For the text-containing cell, return its midpoint in [x, y] coordinate format. 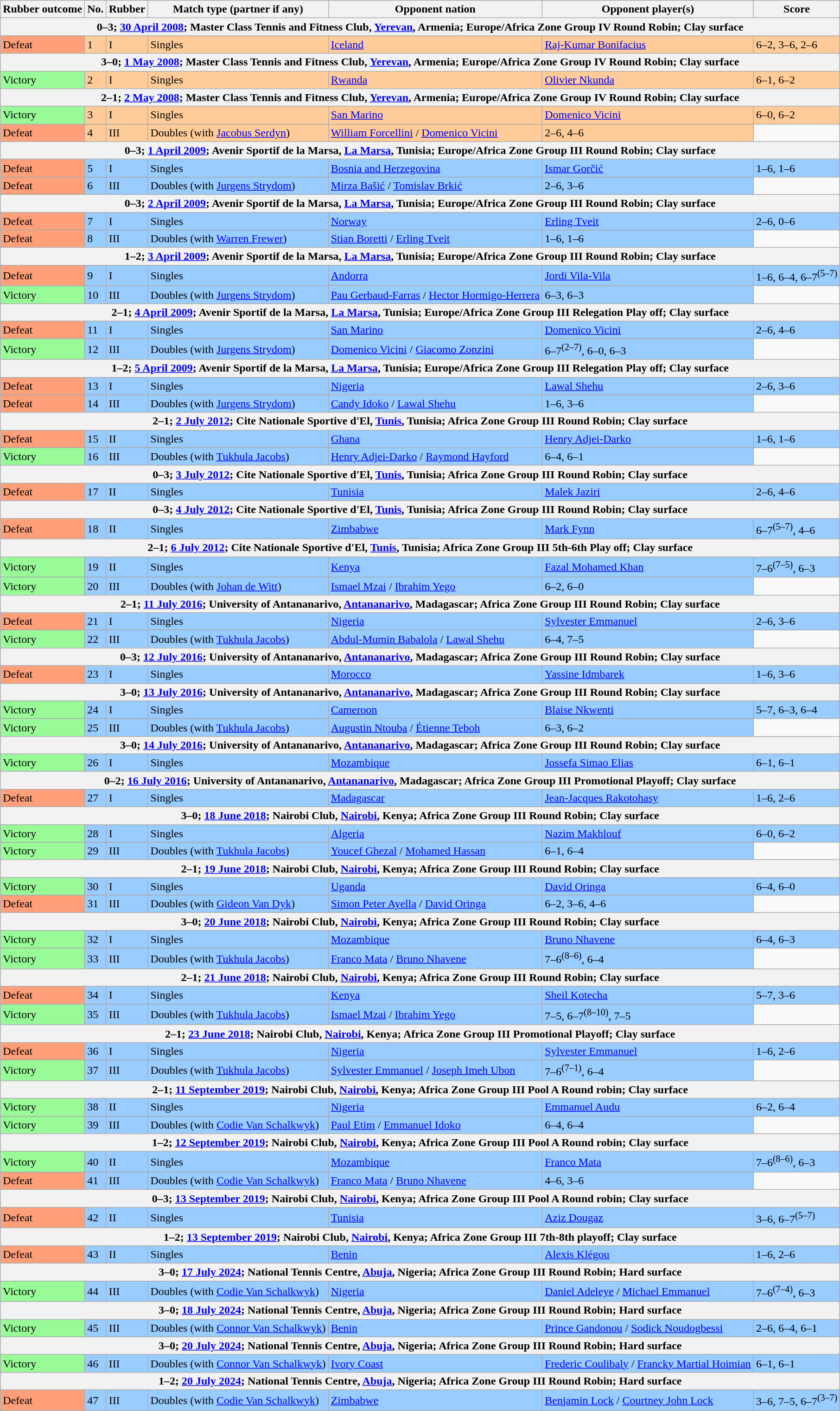
3–0; 20 June 2018; Nairobi Club, Nairobi, Kenya; Africa Zone Group III Round Robin; Clay surface [420, 922]
6–1, 6–2 [796, 80]
0–3; 30 April 2008; Master Class Tennis and Fitness Club, Yerevan, Armenia; Europe/Africa Zone Group IV Round Robin; Clay surface [420, 27]
2–1; 19 June 2018; Nairobi Club, Nairobi, Kenya; Africa Zone Group III Round Robin; Clay surface [420, 869]
2–1; 6 July 2012; Cite Nationale Sportive d'El, Tunis, Tunisia; Africa Zone Group III 5th-6th Play off; Clay surface [420, 548]
6–7(2–7), 6–0, 6–3 [648, 349]
3 [95, 115]
47 [95, 1400]
Morocco [435, 674]
35 [95, 1015]
6–4, 6–3 [796, 939]
Simon Peter Ayella / David Oringa [435, 904]
Blaise Nkwenti [648, 710]
Augustin Ntouba / Étienne Teboh [435, 727]
2–1; 11 September 2019; Nairobi Club, Nairobi, Kenya; Africa Zone Group III Pool A Round robin; Clay surface [420, 1090]
Rubber outcome [43, 9]
0–3; 3 July 2012; Cite Nationale Sportive d'El, Tunis, Tunisia; Africa Zone Group III Round Robin; Clay surface [420, 474]
29 [95, 851]
22 [95, 639]
2–1; 23 June 2018; Nairobi Club, Nairobi, Kenya; Africa Zone Group III Promotional Playoff; Clay surface [420, 1033]
Benjamin Lock / Courtney John Lock [648, 1400]
Opponent nation [435, 9]
9 [95, 276]
Ismar Gorčić [648, 168]
3–0; 18 July 2024; National Tennis Centre, Abuja, Nigeria; Africa Zone Group III Round Robin; Hard surface [420, 1310]
5–7, 3–6 [796, 995]
6–3, 6–3 [648, 295]
Sheil Kotecha [648, 995]
21 [95, 622]
2 [95, 80]
2–6, 0–6 [796, 221]
Candy Idoko / Lawal Shehu [435, 404]
42 [95, 1218]
28 [95, 834]
Doubles (with Johan de Witt) [238, 586]
5 [95, 168]
No. [95, 9]
2–1; 2 July 2012; Cite Nationale Sportive d'El, Tunis, Tunisia; Africa Zone Group III Round Robin; Clay surface [420, 421]
7–6(8–6), 6–4 [648, 958]
38 [95, 1107]
1–6, 6–4, 6–7(5–7) [796, 276]
6–7(5–7), 4–6 [796, 529]
Doubles (with Jacobus Serdyn) [238, 133]
8 [95, 239]
15 [95, 439]
Ghana [435, 439]
Fazal Mohamed Khan [648, 567]
7–6(8–6), 6–3 [796, 1161]
7–5, 6–7(8–10), 7–5 [648, 1015]
33 [95, 958]
36 [95, 1051]
43 [95, 1254]
David Oringa [648, 886]
45 [95, 1328]
27 [95, 798]
17 [95, 492]
0–3; 4 July 2012; Cite Nationale Sportive d'El, Tunis, Tunisia; Africa Zone Group III Round Robin; Clay surface [420, 509]
Jordi Vila-Vila [648, 276]
39 [95, 1125]
2–1; 4 April 2009; Avenir Sportif de la Marsa, La Marsa, Tunisia; Europe/Africa Zone Group III Relegation Play off; Clay surface [420, 312]
Pau Gerbaud-Farras / Hector Hormigo-Herrera [435, 295]
13 [95, 386]
3–0; 17 July 2024; National Tennis Centre, Abuja, Nigeria; Africa Zone Group III Round Robin; Hard surface [420, 1272]
Raj-Kumar Bonifacius [648, 45]
14 [95, 404]
6–2, 6–0 [648, 586]
Erling Tveit [648, 221]
1–2; 12 September 2019; Nairobi Club, Nairobi, Kenya; Africa Zone Group III Pool A Round robin; Clay surface [420, 1142]
31 [95, 904]
18 [95, 529]
Ivory Coast [435, 1363]
Aziz Dougaz [648, 1218]
6–4, 6–0 [796, 886]
Alexis Klégou [648, 1254]
1–2; 5 April 2009; Avenir Sportif de la Marsa, La Marsa, Tunisia; Europe/Africa Zone Group III Relegation Play off; Clay surface [420, 368]
William Forcellini / Domenico Vicini [435, 133]
Stian Boretti / Erling Tveit [435, 239]
6–4, 7–5 [648, 639]
Youcef Ghezal / Mohamed Hassan [435, 851]
16 [95, 456]
26 [95, 763]
2–1; 11 July 2016; University of Antananarivo, Antananarivo, Madagascar; Africa Zone Group III Round Robin; Clay surface [420, 604]
Yassine Idmbarek [648, 674]
Rubber [127, 9]
24 [95, 710]
7–6(7–1), 6–4 [648, 1071]
Frederic Coulibaly / Francky Martial Hoimian [648, 1363]
6–1, 6–4 [648, 851]
10 [95, 295]
Olivier Nkunda [648, 80]
0–3; 13 September 2019; Nairobi Club, Nairobi, Kenya; Africa Zone Group III Pool A Round robin; Clay surface [420, 1199]
6–2, 3–6, 4–6 [648, 904]
Doubles (with Warren Frewer) [238, 239]
7 [95, 221]
Mark Fynn [648, 529]
3–0; 14 July 2016; University of Antananarivo, Antananarivo, Madagascar; Africa Zone Group III Round Robin; Clay surface [420, 745]
0–3; 1 April 2009; Avenir Sportif de la Marsa, La Marsa, Tunisia; Europe/Africa Zone Group III Round Robin; Clay surface [420, 150]
Rwanda [435, 80]
3–0; 1 May 2008; Master Class Tennis and Fitness Club, Yerevan, Armenia; Europe/Africa Zone Group IV Round Robin; Clay surface [420, 62]
12 [95, 349]
1–2; 20 July 2024; National Tennis Centre, Abuja, Nigeria; Africa Zone Group III Round Robin; Hard surface [420, 1381]
44 [95, 1291]
7–6(7–4), 6–3 [796, 1291]
Prince Gandonou / Sodick Noudogbessi [648, 1328]
0–3; 12 July 2016; University of Antananarivo, Antananarivo, Madagascar; Africa Zone Group III Round Robin; Clay surface [420, 657]
Nazim Makhlouf [648, 834]
Cameroon [435, 710]
3–6, 6–7(5–7) [796, 1218]
20 [95, 586]
3–0; 18 June 2018; Nairobi Club, Nairobi, Kenya; Africa Zone Group III Round Robin; Clay surface [420, 816]
Daniel Adeleye / Michael Emmanuel [648, 1291]
Abdul-Mumin Babalola / Lawal Shehu [435, 639]
Iceland [435, 45]
Emmanuel Audu [648, 1107]
34 [95, 995]
25 [95, 727]
7–6(7–5), 6–3 [796, 567]
3–0; 20 July 2024; National Tennis Centre, Abuja, Nigeria; Africa Zone Group III Round Robin; Hard surface [420, 1346]
Henry Adjei-Darko [648, 439]
4–6, 3–6 [648, 1181]
Franco Mata [648, 1161]
Uganda [435, 886]
2–6, 6–4, 6–1 [796, 1328]
Match type (partner if any) [238, 9]
Henry Adjei-Darko / Raymond Hayford [435, 456]
1–2; 3 April 2009; Avenir Sportif de la Marsa, La Marsa, Tunisia; Europe/Africa Zone Group III Round Robin; Clay surface [420, 257]
Sylvester Emmanuel / Joseph Imeh Ubon [435, 1071]
46 [95, 1363]
Domenico Vicini / Giacomo Zonzini [435, 349]
Malek Jaziri [648, 492]
41 [95, 1181]
2–1; 2 May 2008; Master Class Tennis and Fitness Club, Yerevan, Armenia; Europe/Africa Zone Group IV Round Robin; Clay surface [420, 97]
Opponent player(s) [648, 9]
11 [95, 330]
Madagascar [435, 798]
Bruno Nhavene [648, 939]
0–3; 2 April 2009; Avenir Sportif de la Marsa, La Marsa, Tunisia; Europe/Africa Zone Group III Round Robin; Clay surface [420, 203]
Andorra [435, 276]
6–2, 6–4 [796, 1107]
Jean-Jacques Rakotohasy [648, 798]
19 [95, 567]
2–1; 21 June 2018; Nairobi Club, Nairobi, Kenya; Africa Zone Group III Round Robin; Clay surface [420, 978]
Score [796, 9]
30 [95, 886]
Paul Etim / Emmanuel Idoko [435, 1125]
37 [95, 1071]
Bosnia and Herzegovina [435, 168]
6–4, 6–1 [648, 456]
6–2, 3–6, 2–6 [796, 45]
0–2; 16 July 2016; University of Antananarivo, Antananarivo, Madagascar; Africa Zone Group III Promotional Playoff; Clay surface [420, 780]
6 [95, 186]
5–7, 6–3, 6–4 [796, 710]
1 [95, 45]
Doubles (with Gideon Van Dyk) [238, 904]
Lawal Shehu [648, 386]
Algeria [435, 834]
Mirza Bašić / Tomislav Brkić [435, 186]
Norway [435, 221]
3–6, 7–5, 6–7(3–7) [796, 1400]
4 [95, 133]
Jossefa Simao Elias [648, 763]
6–3, 6–2 [648, 727]
1–2; 13 September 2019; Nairobi Club, Nairobi, Kenya; Africa Zone Group III 7th-8th playoff; Clay surface [420, 1237]
3–0; 13 July 2016; University of Antananarivo, Antananarivo, Madagascar; Africa Zone Group III Round Robin; Clay surface [420, 692]
6–4, 6–4 [648, 1125]
23 [95, 674]
40 [95, 1161]
32 [95, 939]
